Search for the cell housing the specified text and yield its (x, y) center coordinate. 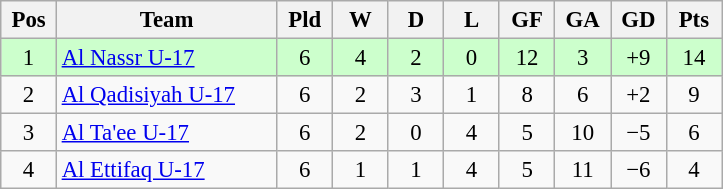
W (361, 20)
Pld (305, 20)
Al Ettifaq U-17 (166, 170)
11 (583, 170)
14 (694, 58)
9 (694, 95)
Al Ta'ee U-17 (166, 133)
−6 (638, 170)
Team (166, 20)
+2 (638, 95)
D (416, 20)
GA (583, 20)
L (472, 20)
Al Nassr U-17 (166, 58)
Al Qadisiyah U-17 (166, 95)
10 (583, 133)
+9 (638, 58)
8 (527, 95)
12 (527, 58)
−5 (638, 133)
GF (527, 20)
Pts (694, 20)
Pos (29, 20)
GD (638, 20)
